Determine the [x, y] coordinate at the center of the cell enclosing the given text.  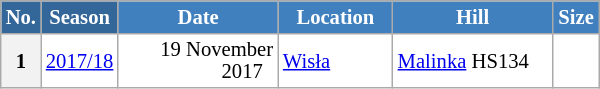
1 [21, 60]
2017/18 [80, 60]
No. [21, 16]
Location [336, 16]
Wisła [336, 60]
Season [80, 16]
Size [576, 16]
19 November 2017 [198, 60]
Malinka HS134 [473, 60]
Date [198, 16]
Hill [473, 16]
